Extract the [X, Y] coordinate from the center of the cell holding the provided text.  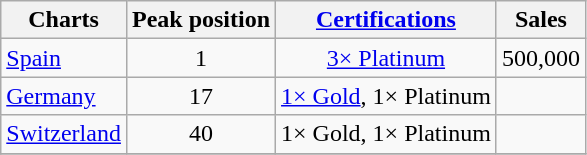
17 [200, 96]
3× Platinum [386, 58]
500,000 [540, 58]
Certifications [386, 20]
Sales [540, 20]
Charts [64, 20]
Peak position [200, 20]
40 [200, 134]
Switzerland [64, 134]
1 [200, 58]
Spain [64, 58]
Germany [64, 96]
